Determine the (x, y) coordinate at the center of the cell enclosing the given text.  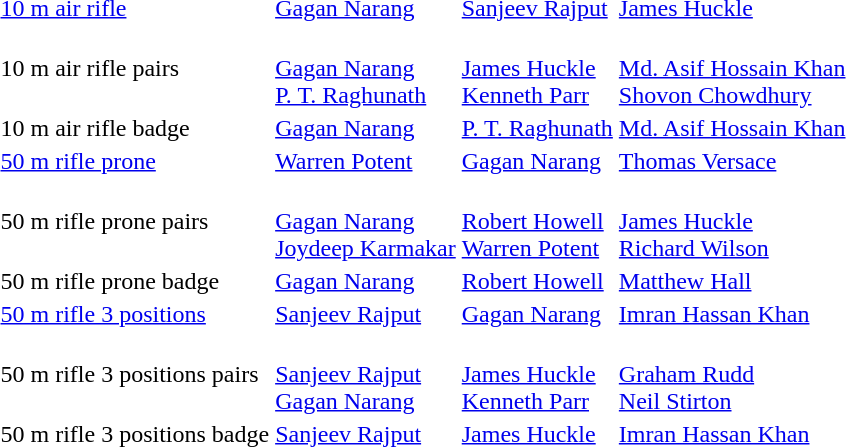
Gagan NarangJoydeep Karmakar (366, 221)
Robert HowellWarren Potent (537, 221)
Robert Howell (537, 281)
Sanjeev Rajput (366, 314)
Warren Potent (366, 161)
P. T. Raghunath (537, 128)
Gagan NarangP. T. Raghunath (366, 68)
Sanjeev RajputGagan Narang (366, 374)
